Return (x, y) of the center of cell containing provided text 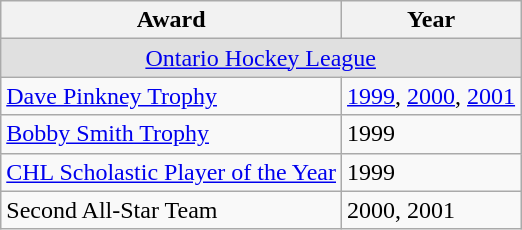
CHL Scholastic Player of the Year (172, 172)
Ontario Hockey League (261, 58)
2000, 2001 (432, 210)
Bobby Smith Trophy (172, 134)
Year (432, 20)
1999, 2000, 2001 (432, 96)
Award (172, 20)
Dave Pinkney Trophy (172, 96)
Second All-Star Team (172, 210)
